Output the (X, Y) coordinate of the center of the cell containing the given text.  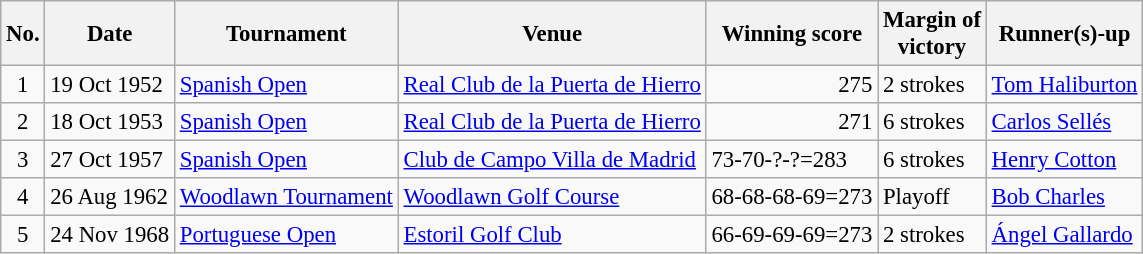
Estoril Golf Club (552, 235)
Woodlawn Tournament (286, 197)
Bob Charles (1064, 197)
Woodlawn Golf Course (552, 197)
No. (23, 34)
275 (792, 85)
26 Aug 1962 (110, 197)
4 (23, 197)
Henry Cotton (1064, 160)
Tournament (286, 34)
5 (23, 235)
Ángel Gallardo (1064, 235)
2 (23, 122)
271 (792, 122)
Date (110, 34)
24 Nov 1968 (110, 235)
Margin ofvictory (932, 34)
18 Oct 1953 (110, 122)
73-70-?-?=283 (792, 160)
Playoff (932, 197)
Club de Campo Villa de Madrid (552, 160)
Portuguese Open (286, 235)
3 (23, 160)
Winning score (792, 34)
68-68-68-69=273 (792, 197)
66-69-69-69=273 (792, 235)
Venue (552, 34)
Tom Haliburton (1064, 85)
Runner(s)-up (1064, 34)
19 Oct 1952 (110, 85)
27 Oct 1957 (110, 160)
1 (23, 85)
Carlos Sellés (1064, 122)
